Return the (x, y) coordinate for the center point of the cell that contains the specified text.  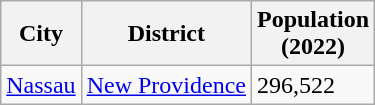
Population(2022) (312, 34)
Nassau (41, 85)
City (41, 34)
296,522 (312, 85)
New Providence (166, 85)
District (166, 34)
